For the text-containing cell, return its midpoint in [x, y] coordinate format. 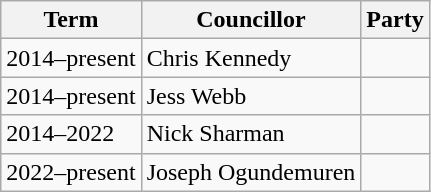
2014–2022 [71, 134]
Party [395, 20]
Term [71, 20]
Councillor [251, 20]
Nick Sharman [251, 134]
Jess Webb [251, 96]
Chris Kennedy [251, 58]
2022–present [71, 172]
Joseph Ogundemuren [251, 172]
